Search for the cell housing the specified text and yield its (x, y) center coordinate. 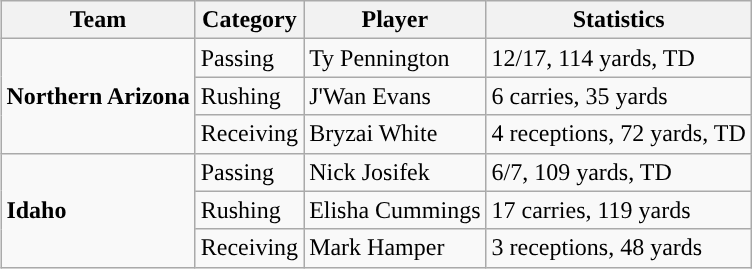
Statistics (618, 20)
Mark Hamper (395, 248)
6/7, 109 yards, TD (618, 172)
6 carries, 35 yards (618, 96)
Team (98, 20)
Elisha Cummings (395, 210)
Bryzai White (395, 134)
12/17, 114 yards, TD (618, 58)
Player (395, 20)
Category (249, 20)
Ty Pennington (395, 58)
Idaho (98, 210)
17 carries, 119 yards (618, 210)
Northern Arizona (98, 96)
J'Wan Evans (395, 96)
3 receptions, 48 yards (618, 248)
4 receptions, 72 yards, TD (618, 134)
Nick Josifek (395, 172)
